Return [X, Y] of the center of cell containing provided text 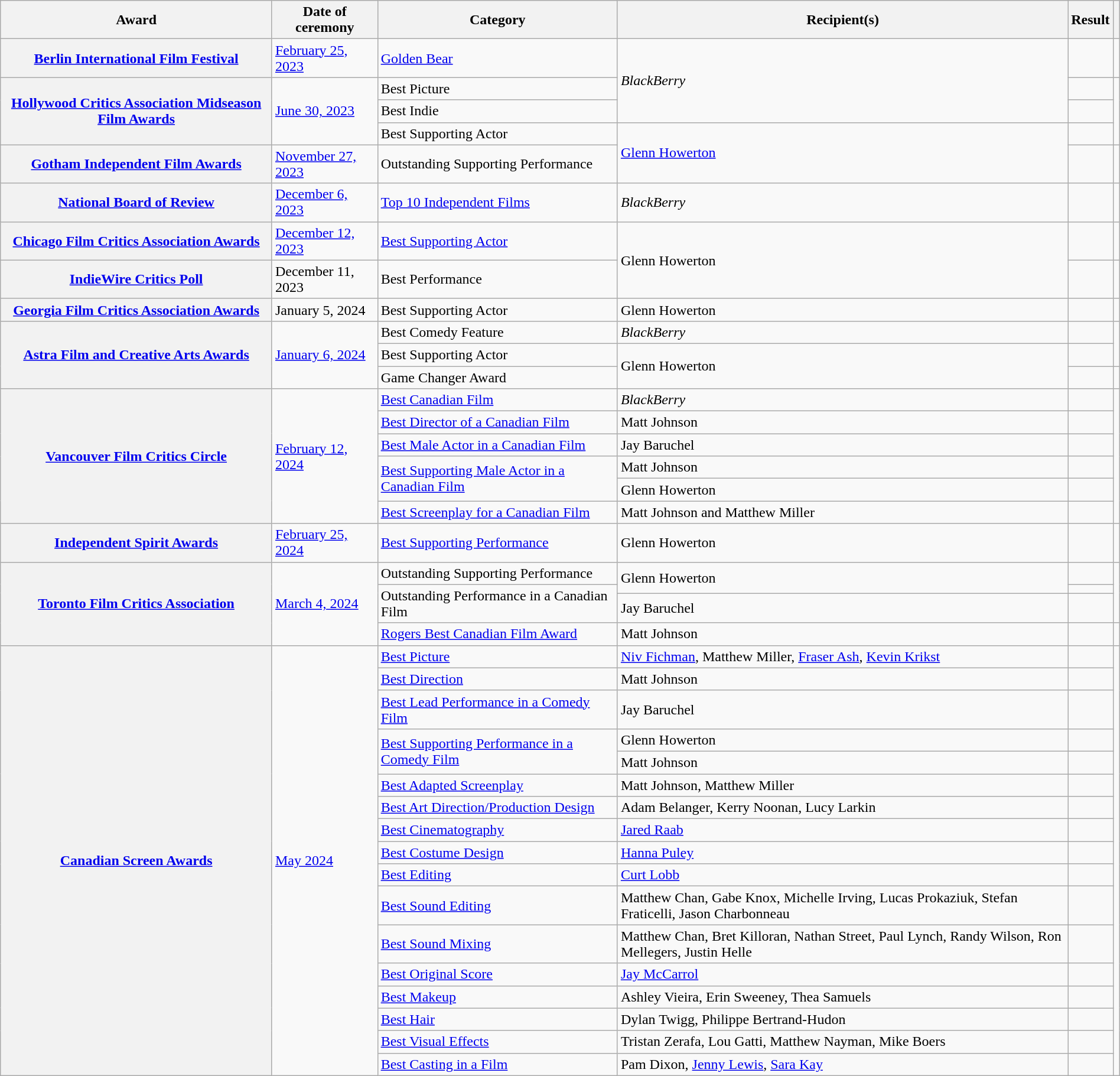
Best Indie [497, 111]
Best Original Score [497, 974]
February 12, 2024 [325, 456]
Berlin International Film Festival [136, 58]
Best Director of a Canadian Film [497, 422]
Best Costume Design [497, 853]
January 5, 2024 [325, 310]
Best Visual Effects [497, 1042]
Recipient(s) [842, 20]
December 11, 2023 [325, 279]
December 6, 2023 [325, 202]
Best Sound Editing [497, 905]
March 4, 2024 [325, 604]
Matthew Chan, Bret Killoran, Nathan Street, Paul Lynch, Randy Wilson, Ron Mellegers, Justin Helle [842, 944]
Top 10 Independent Films [497, 202]
Best Cinematography [497, 830]
Jay McCarrol [842, 974]
Tristan Zerafa, Lou Gatti, Matthew Nayman, Mike Boers [842, 1042]
Canadian Screen Awards [136, 860]
January 6, 2024 [325, 355]
Best Lead Performance in a Comedy Film [497, 709]
Best Editing [497, 875]
Matt Johnson, Matthew Miller [842, 785]
Best Supporting Performance in a Comedy Film [497, 751]
February 25, 2024 [325, 542]
Best Direction [497, 679]
Best Male Actor in a Canadian Film [497, 445]
Jared Raab [842, 830]
Matt Johnson and Matthew Miller [842, 512]
February 25, 2023 [325, 58]
December 12, 2023 [325, 241]
Ashley Vieira, Erin Sweeney, Thea Samuels [842, 997]
Golden Bear [497, 58]
Dylan Twigg, Philippe Bertrand-Hudon [842, 1019]
Matthew Chan, Gabe Knox, Michelle Irving, Lucas Prokaziuk, Stefan Fraticelli, Jason Charbonneau [842, 905]
Best Casting in a Film [497, 1064]
Independent Spirit Awards [136, 542]
June 30, 2023 [325, 111]
November 27, 2023 [325, 164]
Category [497, 20]
Toronto Film Critics Association [136, 604]
Best Canadian Film [497, 400]
Award [136, 20]
Best Supporting Performance [497, 542]
Best Art Direction/Production Design [497, 808]
Best Performance [497, 279]
Best Supporting Male Actor in a Canadian Film [497, 479]
National Board of Review [136, 202]
IndieWire Critics Poll [136, 279]
Hollywood Critics Association Midseason Film Awards [136, 111]
Best Adapted Screenplay [497, 785]
Curt Lobb [842, 875]
Best Hair [497, 1019]
Georgia Film Critics Association Awards [136, 310]
Best Sound Mixing [497, 944]
Astra Film and Creative Arts Awards [136, 355]
Pam Dixon, Jenny Lewis, Sara Kay [842, 1064]
Best Screenplay for a Canadian Film [497, 512]
Vancouver Film Critics Circle [136, 456]
Hanna Puley [842, 853]
Gotham Independent Film Awards [136, 164]
Date of ceremony [325, 20]
May 2024 [325, 860]
Result [1090, 20]
Best Makeup [497, 997]
Niv Fichman, Matthew Miller, Fraser Ash, Kevin Krikst [842, 656]
Adam Belanger, Kerry Noonan, Lucy Larkin [842, 808]
Outstanding Performance in a Canadian Film [497, 604]
Chicago Film Critics Association Awards [136, 241]
Game Changer Award [497, 378]
Rogers Best Canadian Film Award [497, 634]
Best Comedy Feature [497, 332]
